Return [X, Y] of the center of cell containing provided text 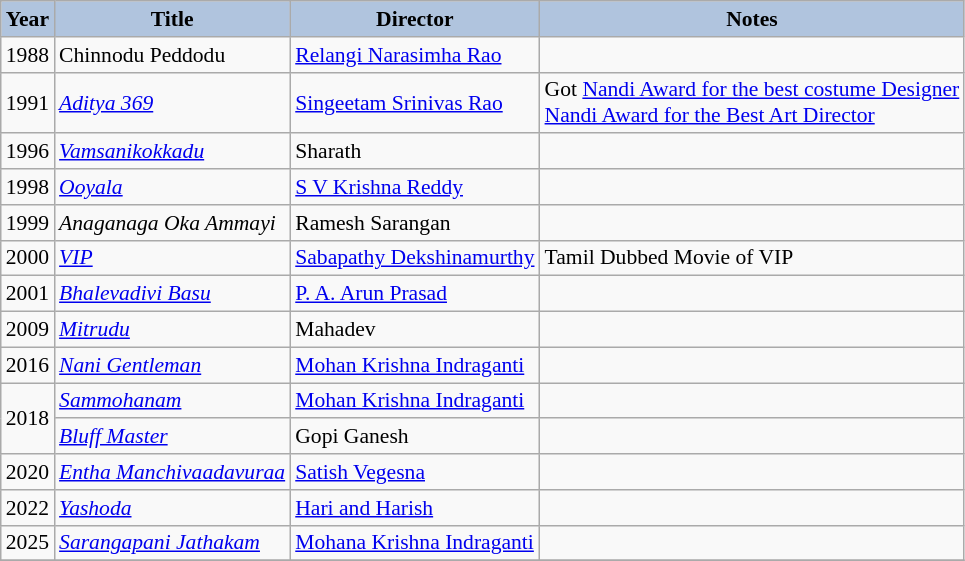
Mahadev [414, 330]
Bluff Master [172, 437]
Singeetam Srinivas Rao [414, 102]
1999 [28, 223]
Anaganaga Oka Ammayi [172, 223]
Title [172, 19]
1991 [28, 102]
Notes [752, 19]
Sammohanam [172, 401]
Mohana Krishna Indraganti [414, 543]
1998 [28, 187]
1988 [28, 55]
Year [28, 19]
2000 [28, 258]
S V Krishna Reddy [414, 187]
2020 [28, 472]
2022 [28, 508]
1996 [28, 152]
Relangi Narasimha Rao [414, 55]
2016 [28, 365]
2018 [28, 418]
Tamil Dubbed Movie of VIP [752, 258]
Yashoda [172, 508]
Satish Vegesna [414, 472]
2001 [28, 294]
2025 [28, 543]
Sabapathy Dekshinamurthy [414, 258]
Aditya 369 [172, 102]
Entha Manchivaadavuraa [172, 472]
Ooyala [172, 187]
Gopi Ganesh [414, 437]
Bhalevadivi Basu [172, 294]
Got Nandi Award for the best costume Designer Nandi Award for the Best Art Director [752, 102]
VIP [172, 258]
Sharath [414, 152]
P. A. Arun Prasad [414, 294]
Director [414, 19]
Vamsanikokkadu [172, 152]
Hari and Harish [414, 508]
Sarangapani Jathakam [172, 543]
Chinnodu Peddodu [172, 55]
Mitrudu [172, 330]
Nani Gentleman [172, 365]
Ramesh Sarangan [414, 223]
2009 [28, 330]
